Locate the cell with the specified text and output its (X, Y) center coordinate. 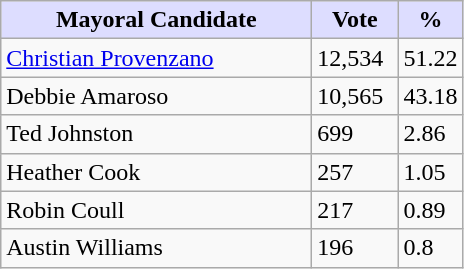
699 (355, 134)
Mayoral Candidate (156, 20)
0.8 (430, 248)
Christian Provenzano (156, 58)
0.89 (430, 210)
% (430, 20)
10,565 (355, 96)
Ted Johnston (156, 134)
217 (355, 210)
1.05 (430, 172)
Vote (355, 20)
Debbie Amaroso (156, 96)
Heather Cook (156, 172)
51.22 (430, 58)
12,534 (355, 58)
43.18 (430, 96)
2.86 (430, 134)
196 (355, 248)
Austin Williams (156, 248)
257 (355, 172)
Robin Coull (156, 210)
